Search for the cell housing the specified text and yield its (x, y) center coordinate. 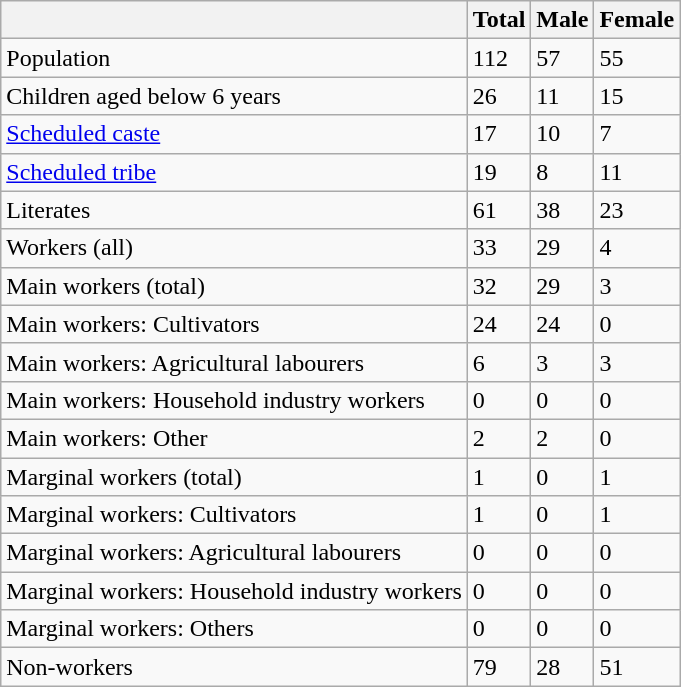
15 (637, 96)
Scheduled tribe (234, 172)
Marginal workers: Others (234, 629)
Children aged below 6 years (234, 96)
Main workers: Agricultural labourers (234, 362)
Total (499, 20)
Scheduled caste (234, 134)
23 (637, 210)
32 (499, 286)
Main workers: Household industry workers (234, 400)
10 (562, 134)
7 (637, 134)
Main workers: Other (234, 438)
Marginal workers (total) (234, 477)
17 (499, 134)
Marginal workers: Agricultural labourers (234, 553)
Marginal workers: Cultivators (234, 515)
8 (562, 172)
Population (234, 58)
Main workers: Cultivators (234, 324)
Marginal workers: Household industry workers (234, 591)
6 (499, 362)
33 (499, 248)
19 (499, 172)
Main workers (total) (234, 286)
4 (637, 248)
51 (637, 667)
Workers (all) (234, 248)
28 (562, 667)
Female (637, 20)
79 (499, 667)
61 (499, 210)
Non-workers (234, 667)
Literates (234, 210)
55 (637, 58)
112 (499, 58)
Male (562, 20)
26 (499, 96)
57 (562, 58)
38 (562, 210)
